Output the (X, Y) coordinate of the center of the cell containing the given text.  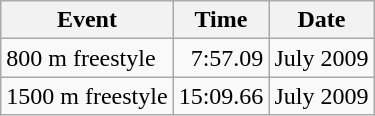
Time (221, 20)
800 m freestyle (87, 58)
1500 m freestyle (87, 96)
Date (322, 20)
15:09.66 (221, 96)
7:57.09 (221, 58)
Event (87, 20)
